From the cell containing the given text, extract its center point as (x, y) coordinate. 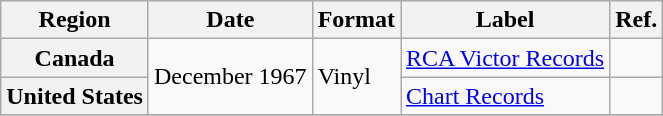
Ref. (636, 20)
Chart Records (504, 96)
Vinyl (356, 77)
December 1967 (230, 77)
Date (230, 20)
RCA Victor Records (504, 58)
United States (75, 96)
Format (356, 20)
Canada (75, 58)
Region (75, 20)
Label (504, 20)
